Determine the (x, y) coordinate at the center of the cell enclosing the given text.  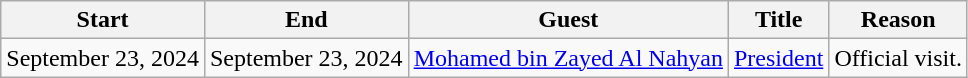
Mohamed bin Zayed Al Nahyan (568, 58)
Reason (898, 20)
Guest (568, 20)
End (306, 20)
Start (103, 20)
President (778, 58)
Title (778, 20)
Official visit. (898, 58)
